Extract the (X, Y) coordinate from the center of the cell holding the provided text.  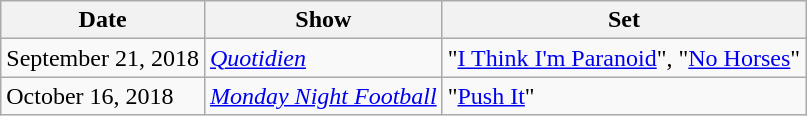
Date (103, 20)
Monday Night Football (323, 96)
September 21, 2018 (103, 58)
Show (323, 20)
Quotidien (323, 58)
October 16, 2018 (103, 96)
"I Think I'm Paranoid", "No Horses" (624, 58)
Set (624, 20)
"Push It" (624, 96)
